Determine the [x, y] coordinate at the center of the cell enclosing the given text.  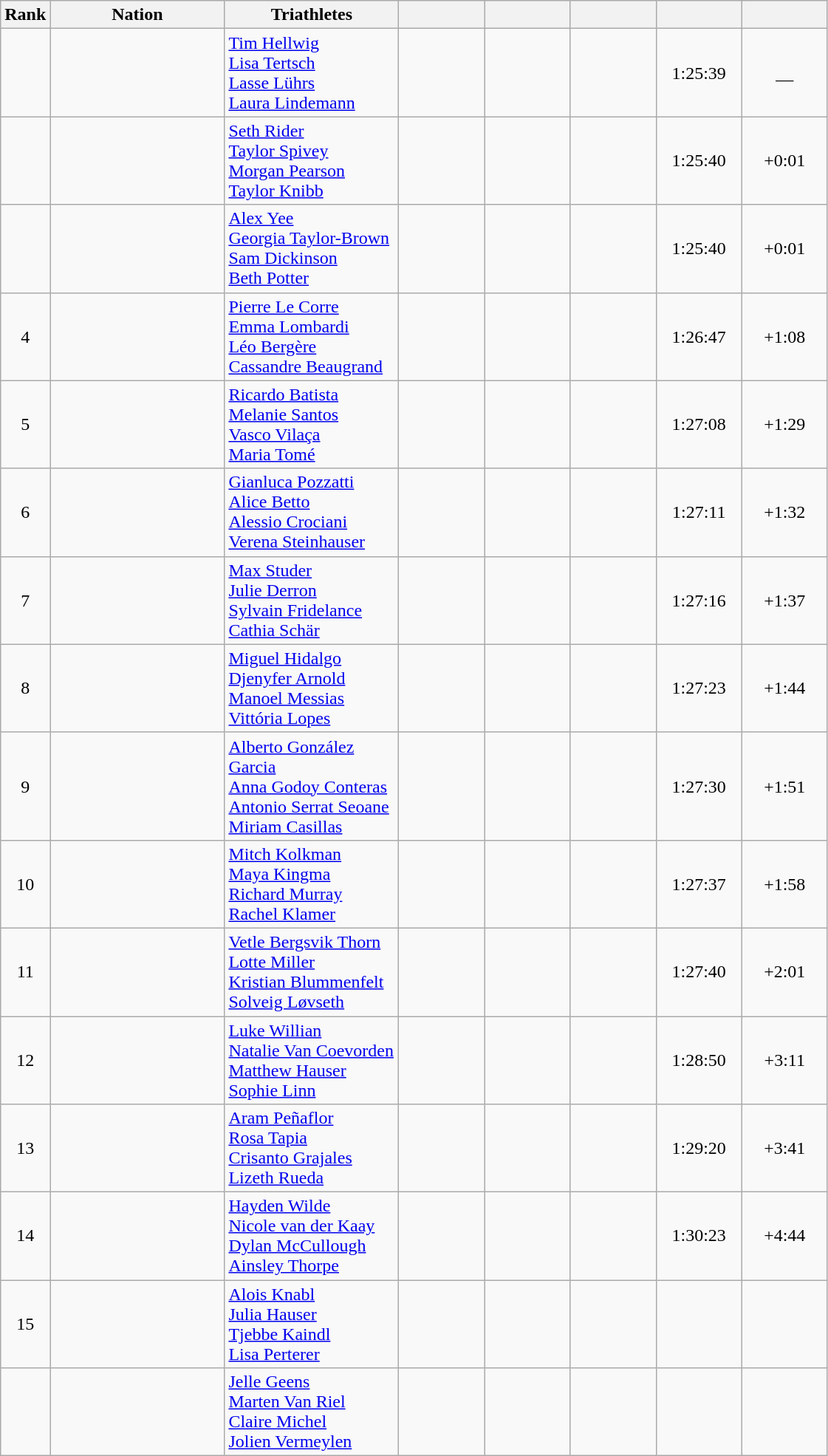
Hayden WildeNicole van der KaayDylan McCulloughAinsley Thorpe [312, 1237]
Miguel HidalgoDjenyfer ArnoldManoel MessiasVittória Lopes [312, 688]
Mitch KolkmanMaya KingmaRichard MurrayRachel Klamer [312, 883]
Vetle Bergsvik ThornLotte MillerKristian BlummenfeltSolveig Løvseth [312, 972]
Triathletes [312, 15]
Nation [137, 15]
Gianluca PozzattiAlice BettoAlessio CrocianiVerena Steinhauser [312, 513]
1:27:16 [699, 600]
+1:08 [784, 337]
15 [25, 1324]
Luke WillianNatalie Van CoevordenMatthew HauserSophie Linn [312, 1061]
Jelle GeensMarten Van RielClaire MichelJolien Vermeylen [312, 1412]
14 [25, 1237]
1:29:20 [699, 1148]
Aram PeñaflorRosa TapiaCrisanto GrajalesLizeth Rueda [312, 1148]
+1:44 [784, 688]
1:27:37 [699, 883]
6 [25, 513]
4 [25, 337]
1:27:40 [699, 972]
8 [25, 688]
+1:29 [784, 424]
1:28:50 [699, 1061]
7 [25, 600]
+1:32 [784, 513]
11 [25, 972]
Ricardo BatistaMelanie SantosVasco VilaçaMaria Tomé [312, 424]
1:30:23 [699, 1237]
Pierre Le CorreEmma LombardiLéo BergèreCassandre Beaugrand [312, 337]
+1:37 [784, 600]
+2:01 [784, 972]
+1:58 [784, 883]
9 [25, 786]
10 [25, 883]
1:27:11 [699, 513]
12 [25, 1061]
Tim HellwigLisa TertschLasse LührsLaura Lindemann [312, 72]
Alberto González GarciaAnna Godoy ConterasAntonio Serrat SeoaneMiriam Casillas [312, 786]
Rank [25, 15]
1:25:39 [699, 72]
13 [25, 1148]
5 [25, 424]
+3:41 [784, 1148]
Alex YeeGeorgia Taylor-BrownSam DickinsonBeth Potter [312, 248]
Seth RiderTaylor SpiveyMorgan PearsonTaylor Knibb [312, 161]
+3:11 [784, 1061]
+4:44 [784, 1237]
1:27:23 [699, 688]
1:27:08 [699, 424]
__ [784, 72]
1:26:47 [699, 337]
+1:51 [784, 786]
1:27:30 [699, 786]
Max StuderJulie DerronSylvain FridelanceCathia Schär [312, 600]
Alois KnablJulia HauserTjebbe KaindlLisa Perterer [312, 1324]
